Pinpoint the cell where the given text exists, returning its (X, Y) midpoint coordinate. 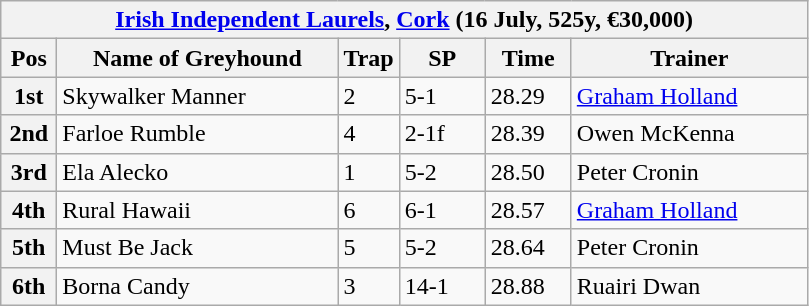
Rural Hawaii (198, 210)
Farloe Rumble (198, 134)
28.57 (528, 210)
4th (29, 210)
4 (368, 134)
5-1 (442, 96)
Ela Alecko (198, 172)
28.88 (528, 286)
5th (29, 248)
2-1f (442, 134)
28.39 (528, 134)
Trainer (689, 58)
28.64 (528, 248)
Owen McKenna (689, 134)
Must Be Jack (198, 248)
28.50 (528, 172)
Borna Candy (198, 286)
3 (368, 286)
14-1 (442, 286)
1st (29, 96)
6 (368, 210)
Time (528, 58)
SP (442, 58)
Ruairi Dwan (689, 286)
3rd (29, 172)
Pos (29, 58)
2 (368, 96)
Skywalker Manner (198, 96)
Name of Greyhound (198, 58)
5 (368, 248)
Trap (368, 58)
6-1 (442, 210)
1 (368, 172)
2nd (29, 134)
28.29 (528, 96)
6th (29, 286)
Irish Independent Laurels, Cork (16 July, 525y, €30,000) (404, 20)
